Return the (X, Y) coordinate for the center point of the cell that contains the specified text.  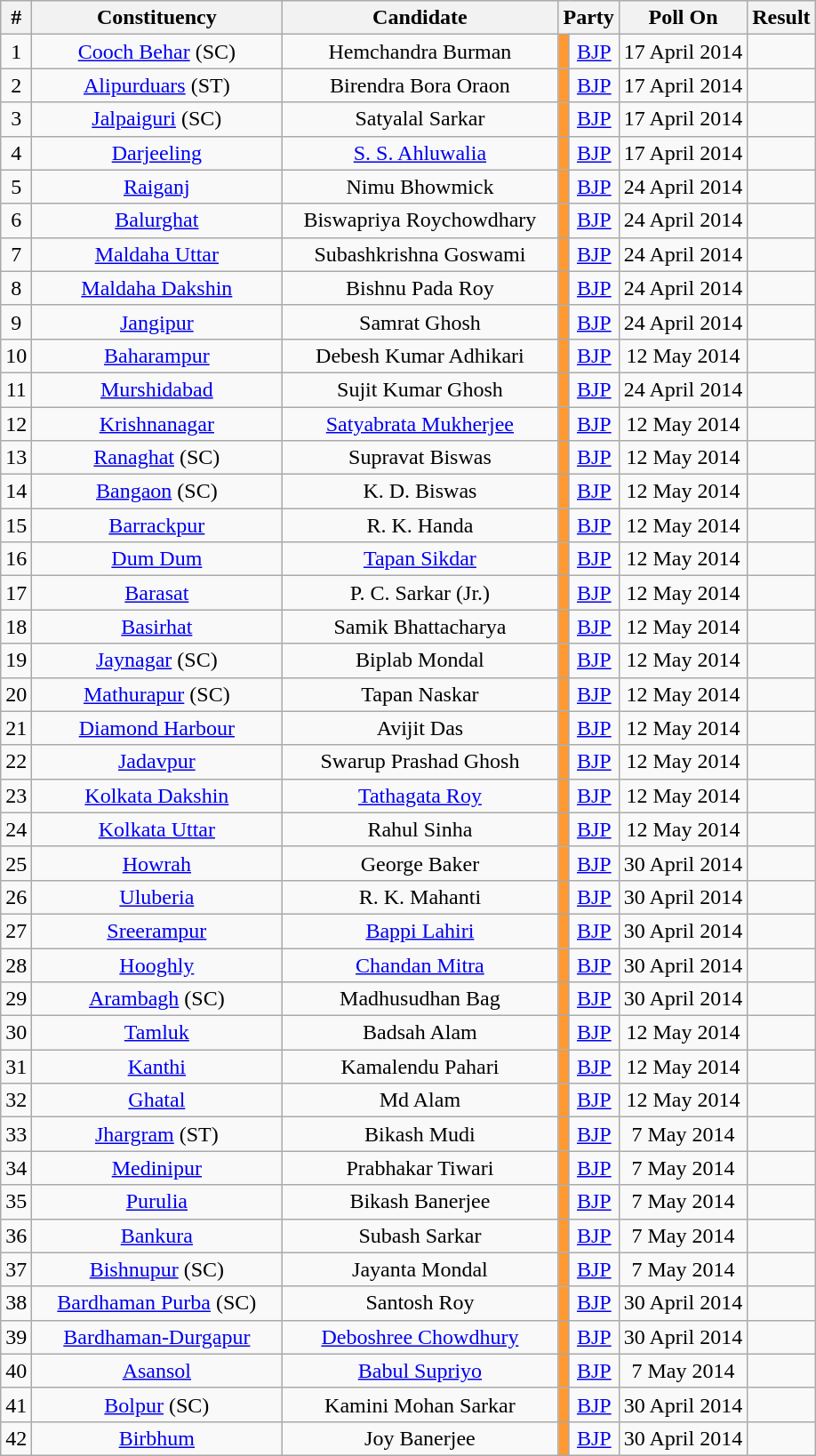
1 (16, 52)
Poll On (683, 18)
Tamluk (156, 1033)
7 (16, 254)
Candidate (420, 18)
26 (16, 897)
Jangipur (156, 322)
16 (16, 559)
Tapan Naskar (420, 694)
Satyabrata Mukherjee (420, 424)
Hooghly (156, 964)
Krishnanagar (156, 424)
21 (16, 728)
Constituency (156, 18)
Jhargram (ST) (156, 1134)
18 (16, 627)
Uluberia (156, 897)
28 (16, 964)
Hemchandra Burman (420, 52)
Barrackpur (156, 525)
Avijit Das (420, 728)
Nimu Bhowmick (420, 187)
Subash Sarkar (420, 1236)
Jayanta Mondal (420, 1269)
Bangaon (SC) (156, 492)
Murshidabad (156, 389)
# (16, 18)
8 (16, 288)
Bishnupur (SC) (156, 1269)
22 (16, 762)
Badsah Alam (420, 1033)
Basirhat (156, 627)
Sujit Kumar Ghosh (420, 389)
Alipurduars (ST) (156, 85)
30 (16, 1033)
24 (16, 829)
23 (16, 796)
Md Alam (420, 1100)
Chandan Mitra (420, 964)
Deboshree Chowdhury (420, 1337)
Balurghat (156, 220)
Jaynagar (SC) (156, 660)
Tapan Sikdar (420, 559)
Samik Bhattacharya (420, 627)
Medinipur (156, 1168)
George Baker (420, 863)
35 (16, 1202)
40 (16, 1371)
6 (16, 220)
Purulia (156, 1202)
25 (16, 863)
4 (16, 153)
Swarup Prashad Ghosh (420, 762)
37 (16, 1269)
29 (16, 999)
14 (16, 492)
Subashkrishna Goswami (420, 254)
32 (16, 1100)
Cooch Behar (SC) (156, 52)
Barasat (156, 593)
36 (16, 1236)
17 (16, 593)
Debesh Kumar Adhikari (420, 356)
31 (16, 1067)
Rahul Sinha (420, 829)
33 (16, 1134)
S. S. Ahluwalia (420, 153)
Ranaghat (SC) (156, 458)
19 (16, 660)
34 (16, 1168)
15 (16, 525)
Tathagata Roy (420, 796)
39 (16, 1337)
Babul Supriyo (420, 1371)
Howrah (156, 863)
Bikash Mudi (420, 1134)
5 (16, 187)
Kamalendu Pahari (420, 1067)
12 (16, 424)
Biswapriya Roychowdhary (420, 220)
Supravat Biswas (420, 458)
27 (16, 931)
Bappi Lahiri (420, 931)
R. K. Mahanti (420, 897)
Madhusudhan Bag (420, 999)
Birendra Bora Oraon (420, 85)
Joy Banerjee (420, 1438)
Bolpur (SC) (156, 1404)
Diamond Harbour (156, 728)
Baharampur (156, 356)
Bishnu Pada Roy (420, 288)
Jadavpur (156, 762)
10 (16, 356)
Jalpaiguri (SC) (156, 119)
R. K. Handa (420, 525)
P. C. Sarkar (Jr.) (420, 593)
Ghatal (156, 1100)
9 (16, 322)
Kamini Mohan Sarkar (420, 1404)
Bikash Banerjee (420, 1202)
K. D. Biswas (420, 492)
Prabhakar Tiwari (420, 1168)
Maldaha Uttar (156, 254)
42 (16, 1438)
Santosh Roy (420, 1303)
Darjeeling (156, 153)
11 (16, 389)
Biplab Mondal (420, 660)
20 (16, 694)
41 (16, 1404)
Dum Dum (156, 559)
Result (781, 18)
Sreerampur (156, 931)
Satyalal Sarkar (420, 119)
38 (16, 1303)
13 (16, 458)
Mathurapur (SC) (156, 694)
Bardhaman-Durgapur (156, 1337)
Asansol (156, 1371)
2 (16, 85)
Arambagh (SC) (156, 999)
Bardhaman Purba (SC) (156, 1303)
Raiganj (156, 187)
3 (16, 119)
Samrat Ghosh (420, 322)
Bankura (156, 1236)
Kolkata Dakshin (156, 796)
Kanthi (156, 1067)
Kolkata Uttar (156, 829)
Birbhum (156, 1438)
Maldaha Dakshin (156, 288)
Party (588, 18)
